From the cell containing the given text, extract its center point as (X, Y) coordinate. 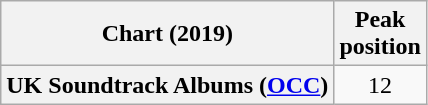
12 (380, 85)
Chart (2019) (168, 34)
Peakposition (380, 34)
UK Soundtrack Albums (OCC) (168, 85)
